Return the (X, Y) coordinate for the center point of the cell that contains the specified text.  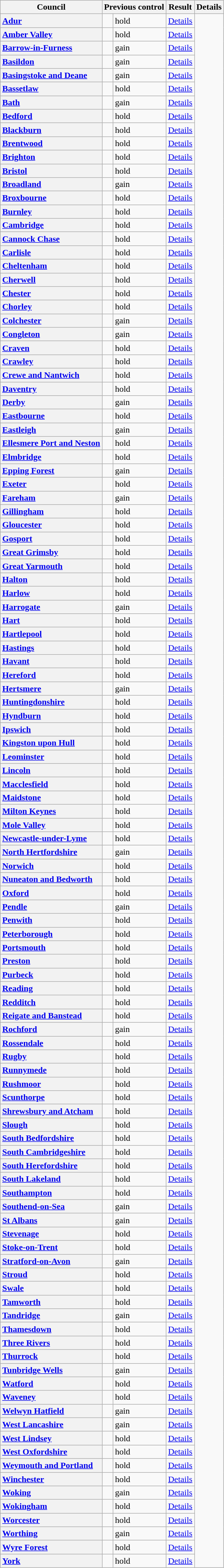
Eastbourne (52, 416)
Gosport (52, 539)
Reading (52, 988)
Rossendale (52, 1043)
Tunbridge Wells (52, 1370)
Wokingham (52, 1506)
Cherwell (52, 280)
Ipswich (52, 729)
Burnley (52, 212)
Pendle (52, 907)
Rugby (52, 1057)
Milton Keynes (52, 811)
Hereford (52, 675)
Slough (52, 1125)
Worthing (52, 1534)
Stratford-on-Avon (52, 1261)
Hartlepool (52, 634)
Woking (52, 1493)
Basingstoke and Deane (52, 75)
Cheltenham (52, 266)
Thamesdown (52, 1329)
St Albans (52, 1220)
Waveney (52, 1397)
Barrow-in-Furness (52, 48)
Nuneaton and Bedworth (52, 879)
North Hertfordshire (52, 852)
Daventry (52, 389)
Huntingdonshire (52, 702)
West Lancashire (52, 1424)
Craven (52, 348)
Blackburn (52, 130)
Weymouth and Portland (52, 1465)
Welwyn Hatfield (52, 1411)
South Bedfordshire (52, 1138)
Bristol (52, 171)
Redditch (52, 1002)
Maidstone (52, 797)
Runnymede (52, 1070)
Southampton (52, 1193)
Cambridge (52, 225)
Crawley (52, 361)
Wyre Forest (52, 1547)
Oxford (52, 893)
Worcester (52, 1520)
Carlisle (52, 252)
Norwich (52, 866)
West Oxfordshire (52, 1452)
Winchester (52, 1479)
Brentwood (52, 143)
Rochford (52, 1029)
Reigate and Banstead (52, 1015)
York (52, 1561)
Havant (52, 661)
Rushmoor (52, 1084)
Great Grimsby (52, 552)
Crewe and Nantwich (52, 375)
Shrewsbury and Atcham (52, 1111)
South Lakeland (52, 1179)
South Cambridgeshire (52, 1152)
Bedford (52, 116)
Harlow (52, 593)
Stevenage (52, 1234)
Peterborough (52, 934)
Great Yarmouth (52, 566)
Congleton (52, 334)
Ellesmere Port and Neston (52, 443)
Halton (52, 579)
Council (52, 7)
Harrogate (52, 607)
Tandridge (52, 1316)
Penwith (52, 920)
Basildon (52, 62)
Purbeck (52, 975)
Gloucester (52, 525)
Colchester (52, 320)
Broadland (52, 184)
Chester (52, 293)
Epping Forest (52, 471)
Derby (52, 402)
Thurrock (52, 1356)
Leominster (52, 757)
West Lindsey (52, 1438)
Mole Valley (52, 825)
Elmbridge (52, 457)
Chorley (52, 307)
Stoke-on-Trent (52, 1247)
Tamworth (52, 1302)
Eastleigh (52, 430)
Brighton (52, 157)
Hertsmere (52, 689)
Cannock Chase (52, 239)
Amber Valley (52, 34)
Swale (52, 1288)
Three Rivers (52, 1343)
Southend-on-Sea (52, 1206)
Adur (52, 21)
Result (180, 7)
Bath (52, 102)
Newcastle-under-Lyme (52, 839)
Hart (52, 621)
Scunthorpe (52, 1097)
Preston (52, 961)
Macclesfield (52, 784)
Gillingham (52, 511)
Kingston upon Hull (52, 743)
Exeter (52, 484)
Broxbourne (52, 198)
Previous control (134, 7)
South Herefordshire (52, 1166)
Hastings (52, 648)
Lincoln (52, 770)
Fareham (52, 498)
Hyndburn (52, 716)
Watford (52, 1384)
Stroud (52, 1275)
Portsmouth (52, 947)
Bassetlaw (52, 89)
